Detect which cell encompasses the target text, then output its (X, Y) center coordinate. 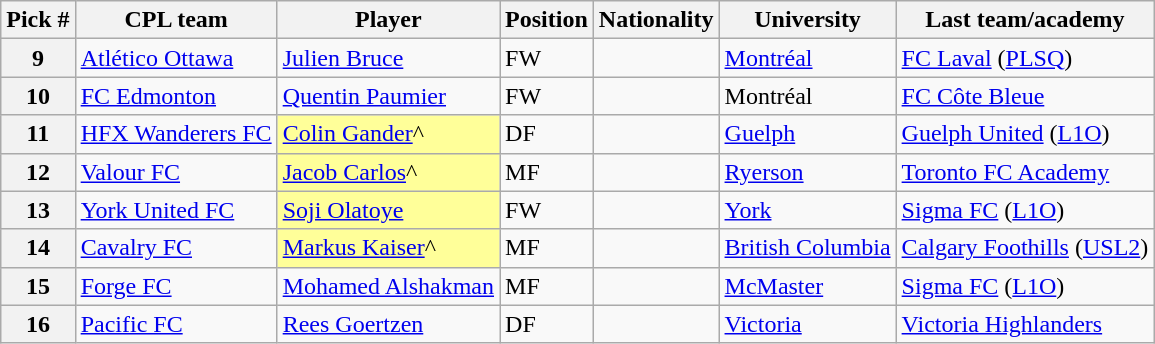
Jacob Carlos^ (388, 172)
Position (547, 20)
British Columbia (808, 248)
York (808, 210)
13 (38, 210)
9 (38, 58)
Last team/academy (1025, 20)
Pacific FC (176, 324)
Ryerson (808, 172)
11 (38, 134)
Player (388, 20)
Victoria (808, 324)
15 (38, 286)
Forge FC (176, 286)
Julien Bruce (388, 58)
Cavalry FC (176, 248)
Victoria Highlanders (1025, 324)
Pick # (38, 20)
Mohamed Alshakman (388, 286)
Guelph (808, 134)
12 (38, 172)
McMaster (808, 286)
Valour FC (176, 172)
CPL team (176, 20)
York United FC (176, 210)
FC Laval (PLSQ) (1025, 58)
Guelph United (L1O) (1025, 134)
HFX Wanderers FC (176, 134)
Atlético Ottawa (176, 58)
Soji Olatoye (388, 210)
Calgary Foothills (USL2) (1025, 248)
FC Côte Bleue (1025, 96)
Colin Gander^ (388, 134)
Toronto FC Academy (1025, 172)
10 (38, 96)
FC Edmonton (176, 96)
Quentin Paumier (388, 96)
Markus Kaiser^ (388, 248)
Rees Goertzen (388, 324)
16 (38, 324)
Nationality (656, 20)
14 (38, 248)
University (808, 20)
